Find where the given text appears and provide that cell's center as (x, y) coordinate. 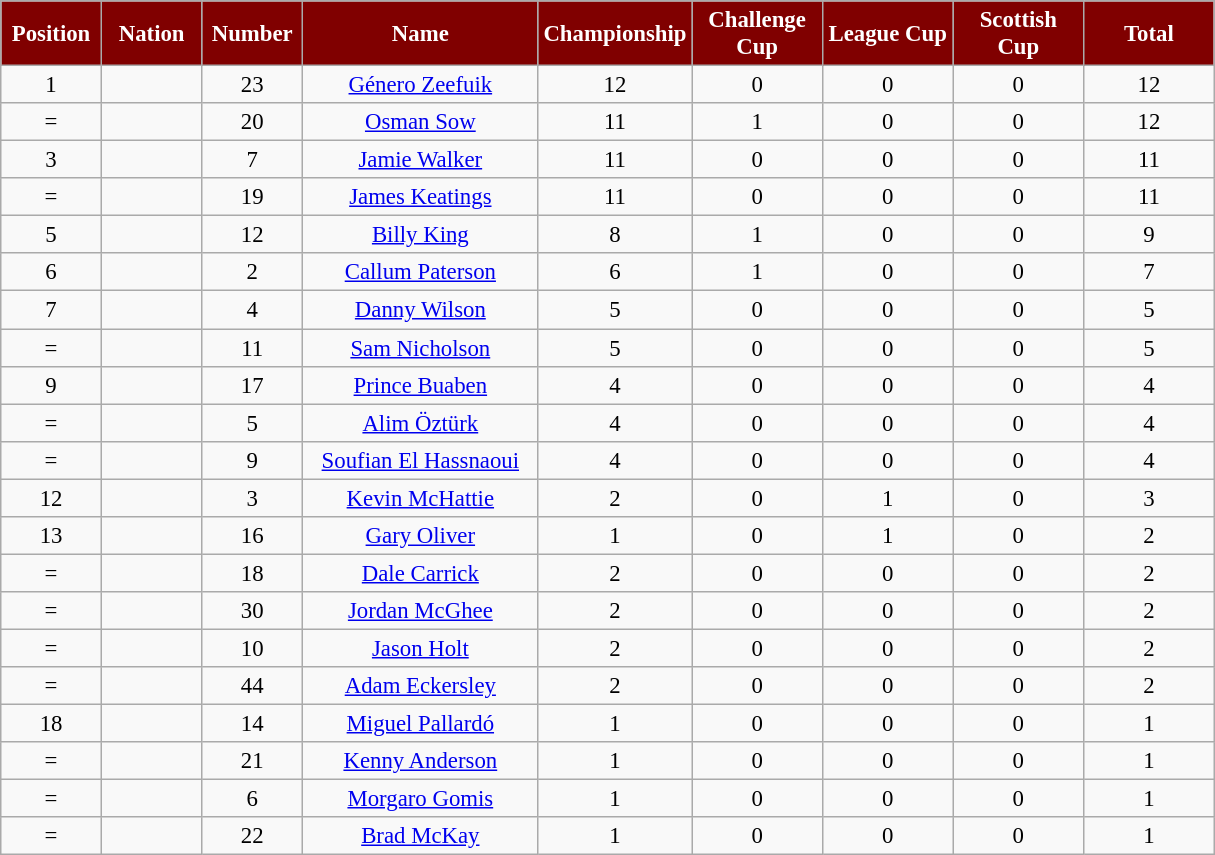
44 (252, 686)
Morgaro Gomis (421, 799)
Kevin McHattie (421, 498)
Challenge Cup (758, 34)
17 (252, 385)
League Cup (888, 34)
23 (252, 85)
Scottish Cup (1018, 34)
Billy King (421, 235)
Soufian El Hassnaoui (421, 460)
Osman Sow (421, 122)
Dale Carrick (421, 573)
14 (252, 724)
Jason Holt (421, 648)
30 (252, 611)
Brad McKay (421, 836)
Miguel Pallardó (421, 724)
Callum Paterson (421, 273)
Adam Eckersley (421, 686)
Jordan McGhee (421, 611)
Género Zeefuik (421, 85)
Jamie Walker (421, 160)
Nation (152, 34)
8 (615, 235)
Championship (615, 34)
Sam Nicholson (421, 348)
16 (252, 536)
James Keatings (421, 197)
Name (421, 34)
21 (252, 761)
Prince Buaben (421, 385)
20 (252, 122)
Gary Oliver (421, 536)
22 (252, 836)
Danny Wilson (421, 310)
13 (52, 536)
Alim Öztürk (421, 423)
Position (52, 34)
Total (1150, 34)
19 (252, 197)
10 (252, 648)
Number (252, 34)
Kenny Anderson (421, 761)
